Extract the (x, y) coordinate from the center of the cell holding the provided text.  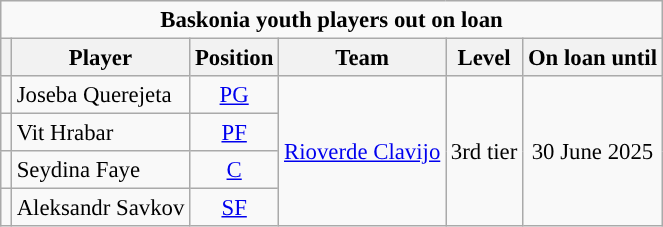
3rd tier (484, 151)
Baskonia youth players out on loan (332, 20)
Player (100, 58)
PG (234, 95)
Position (234, 58)
Vit Hrabar (100, 133)
30 June 2025 (593, 151)
C (234, 170)
PF (234, 133)
Aleksandr Savkov (100, 208)
SF (234, 208)
Joseba Querejeta (100, 95)
On loan until (593, 58)
Team (362, 58)
Level (484, 58)
Rioverde Clavijo (362, 151)
Seydina Faye (100, 170)
